Find where the given text appears and provide that cell's center as (x, y) coordinate. 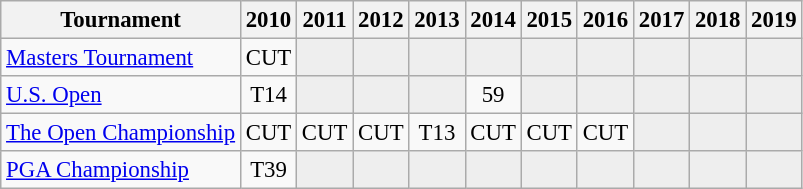
Tournament (121, 20)
2013 (437, 20)
U.S. Open (121, 95)
T14 (268, 95)
2015 (549, 20)
2019 (774, 20)
2017 (661, 20)
2014 (493, 20)
Masters Tournament (121, 58)
2018 (718, 20)
2012 (381, 20)
The Open Championship (121, 133)
2010 (268, 20)
PGA Championship (121, 170)
T13 (437, 133)
59 (493, 95)
2011 (325, 20)
2016 (605, 20)
T39 (268, 170)
